Provide the [X, Y] coordinate of the cell's center where the given text is located.  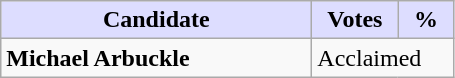
% [426, 20]
Votes [355, 20]
Candidate [156, 20]
Acclaimed [383, 58]
Michael Arbuckle [156, 58]
